Provide the [X, Y] coordinate of the cell's center where the given text is located.  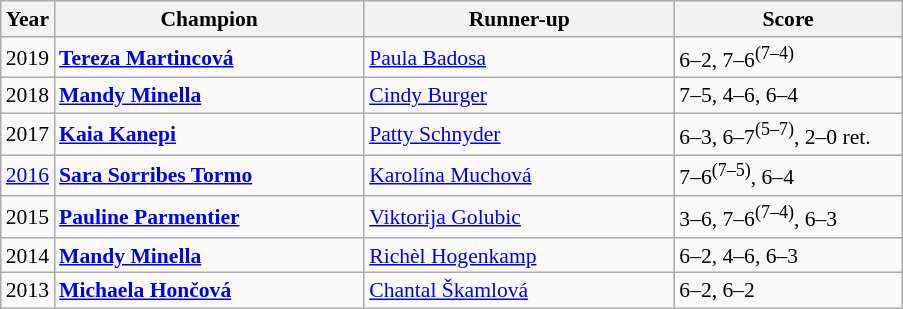
Viktorija Golubic [519, 216]
2013 [28, 291]
7–6(7–5), 6–4 [788, 176]
6–3, 6–7(5–7), 2–0 ret. [788, 134]
2017 [28, 134]
Sara Sorribes Tormo [209, 176]
2018 [28, 96]
2014 [28, 256]
Kaia Kanepi [209, 134]
6–2, 4–6, 6–3 [788, 256]
Tereza Martincová [209, 58]
2015 [28, 216]
Richèl Hogenkamp [519, 256]
Paula Badosa [519, 58]
Patty Schnyder [519, 134]
2016 [28, 176]
Cindy Burger [519, 96]
Year [28, 19]
3–6, 7–6(7–4), 6–3 [788, 216]
2019 [28, 58]
Karolína Muchová [519, 176]
Score [788, 19]
Champion [209, 19]
6–2, 6–2 [788, 291]
Pauline Parmentier [209, 216]
Michaela Hončová [209, 291]
6–2, 7–6(7–4) [788, 58]
7–5, 4–6, 6–4 [788, 96]
Chantal Škamlová [519, 291]
Runner-up [519, 19]
